Locate the cell with the specified text and output its (X, Y) center coordinate. 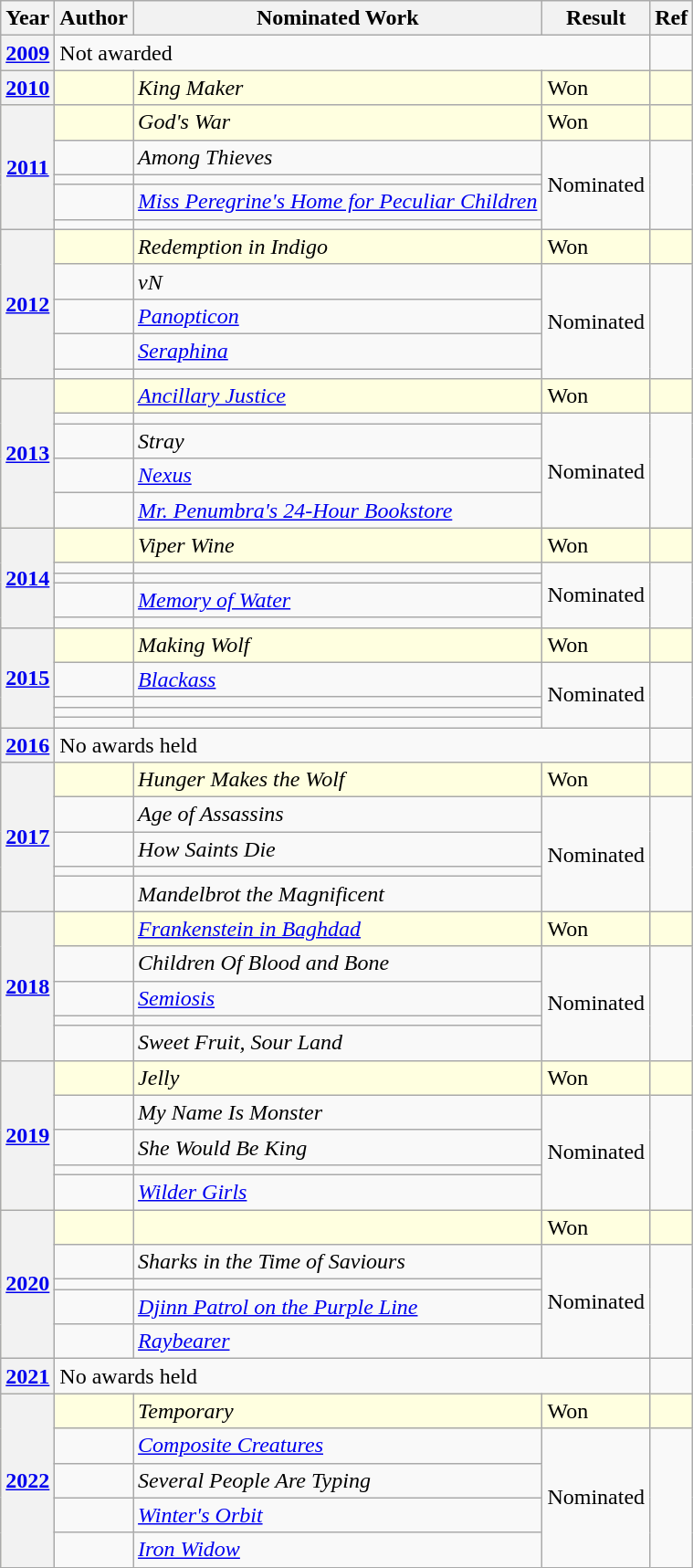
Author (94, 18)
vN (338, 281)
Semiosis (338, 998)
2009 (27, 53)
Memory of Water (338, 600)
Nominated Work (338, 18)
How Saints Die (338, 849)
My Name Is Monster (338, 1112)
Stray (338, 441)
Jelly (338, 1078)
2020 (27, 1284)
2016 (27, 744)
Sweet Fruit, Sour Land (338, 1043)
2017 (27, 837)
Mr. Penumbra's 24-Hour Bookstore (338, 510)
2010 (27, 88)
Age of Assassins (338, 815)
Not awarded (352, 53)
Several People Are Typing (338, 1480)
Hunger Makes the Wolf (338, 780)
Viper Wine (338, 545)
2021 (27, 1376)
2014 (27, 577)
2013 (27, 453)
Ancillary Justice (338, 396)
Blackass (338, 679)
Seraphina (338, 351)
Year (27, 18)
Nexus (338, 476)
2022 (27, 1480)
Composite Creatures (338, 1446)
Result (596, 18)
2015 (27, 678)
Raybearer (338, 1342)
Making Wolf (338, 645)
Redemption in Indigo (338, 247)
She Would Be King (338, 1147)
Frankenstein in Baghdad (338, 929)
Mandelbrot the Magnificent (338, 894)
2018 (27, 986)
2019 (27, 1134)
Miss Peregrine's Home for Peculiar Children (338, 202)
Children Of Blood and Bone (338, 963)
Sharks in the Time of Saviours (338, 1262)
King Maker (338, 88)
2012 (27, 303)
Winter's Orbit (338, 1515)
Among Thieves (338, 157)
Ref (672, 18)
2011 (27, 167)
Temporary (338, 1411)
Wilder Girls (338, 1192)
Panopticon (338, 316)
Iron Widow (338, 1550)
God's War (338, 122)
Djinn Patrol on the Purple Line (338, 1307)
